Return the [X, Y] coordinate for the center point of the cell that contains the specified text.  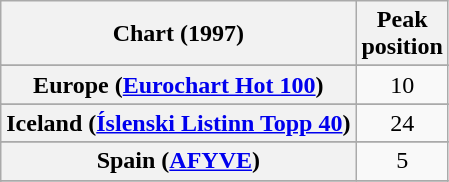
Spain (AFYVE) [178, 161]
24 [402, 123]
Iceland (Íslenski Listinn Topp 40) [178, 123]
Peakposition [402, 34]
5 [402, 161]
10 [402, 85]
Chart (1997) [178, 34]
Europe (Eurochart Hot 100) [178, 85]
